Locate the cell with the specified text and output its (x, y) center coordinate. 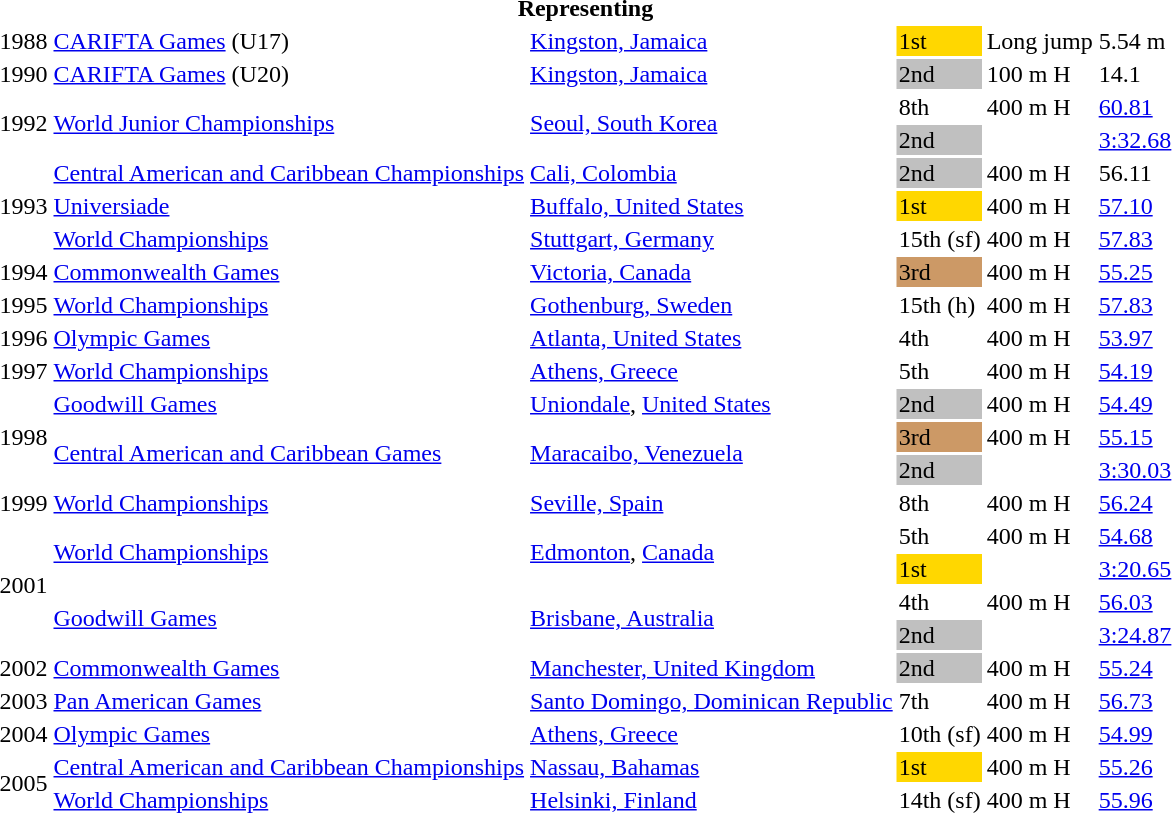
Gothenburg, Sweden (712, 305)
Nassau, Bahamas (712, 767)
100 m H (1040, 74)
10th (sf) (940, 734)
Maracaibo, Venezuela (712, 454)
CARIFTA Games (U17) (289, 41)
Manchester, United Kingdom (712, 668)
Buffalo, United States (712, 206)
Pan American Games (289, 701)
Universiade (289, 206)
CARIFTA Games (U20) (289, 74)
7th (940, 701)
World Junior Championships (289, 124)
Atlanta, United States (712, 338)
Stuttgart, Germany (712, 239)
Cali, Colombia (712, 173)
Long jump (1040, 41)
Brisbane, Australia (712, 618)
Central American and Caribbean Games (289, 454)
15th (h) (940, 305)
Santo Domingo, Dominican Republic (712, 701)
Seville, Spain (712, 503)
Victoria, Canada (712, 272)
Uniondale, United States (712, 404)
Edmonton, Canada (712, 552)
15th (sf) (940, 239)
Seoul, South Korea (712, 124)
